Return the [X, Y] coordinate for the center point of the cell that contains the specified text.  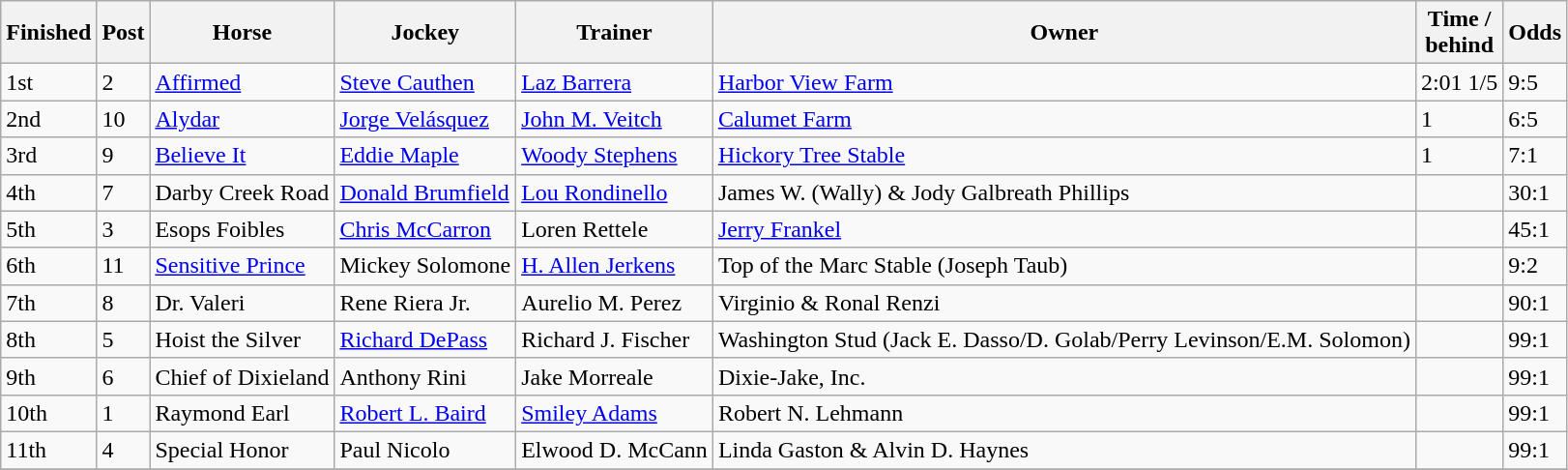
2:01 1/5 [1459, 82]
9 [124, 156]
Elwood D. McCann [615, 450]
3rd [48, 156]
9:5 [1535, 82]
Chris McCarron [425, 229]
Top of the Marc Stable (Joseph Taub) [1063, 266]
Eddie Maple [425, 156]
Post [124, 33]
7th [48, 303]
Laz Barrera [615, 82]
Steve Cauthen [425, 82]
Hoist the Silver [242, 339]
Robert N. Lehmann [1063, 413]
Robert L. Baird [425, 413]
45:1 [1535, 229]
Horse [242, 33]
Mickey Solomone [425, 266]
Smiley Adams [615, 413]
8th [48, 339]
4 [124, 450]
Trainer [615, 33]
11th [48, 450]
Aurelio M. Perez [615, 303]
Chief of Dixieland [242, 376]
9th [48, 376]
Calumet Farm [1063, 119]
7:1 [1535, 156]
Harbor View Farm [1063, 82]
Dr. Valeri [242, 303]
2 [124, 82]
2nd [48, 119]
Jorge Velásquez [425, 119]
Dixie-Jake, Inc. [1063, 376]
6 [124, 376]
7 [124, 192]
Owner [1063, 33]
Loren Rettele [615, 229]
H. Allen Jerkens [615, 266]
Paul Nicolo [425, 450]
Anthony Rini [425, 376]
Alydar [242, 119]
10th [48, 413]
3 [124, 229]
90:1 [1535, 303]
Jockey [425, 33]
Odds [1535, 33]
Time / behind [1459, 33]
Richard J. Fischer [615, 339]
6th [48, 266]
Washington Stud (Jack E. Dasso/D. Golab/Perry Levinson/E.M. Solomon) [1063, 339]
Affirmed [242, 82]
4th [48, 192]
Virginio & Ronal Renzi [1063, 303]
8 [124, 303]
Raymond Earl [242, 413]
Believe It [242, 156]
5 [124, 339]
Rene Riera Jr. [425, 303]
Hickory Tree Stable [1063, 156]
Donald Brumfield [425, 192]
John M. Veitch [615, 119]
Esops Foibles [242, 229]
10 [124, 119]
Special Honor [242, 450]
Jerry Frankel [1063, 229]
Sensitive Prince [242, 266]
Jake Morreale [615, 376]
Richard DePass [425, 339]
Darby Creek Road [242, 192]
Finished [48, 33]
James W. (Wally) & Jody Galbreath Phillips [1063, 192]
Lou Rondinello [615, 192]
9:2 [1535, 266]
Woody Stephens [615, 156]
Linda Gaston & Alvin D. Haynes [1063, 450]
30:1 [1535, 192]
11 [124, 266]
5th [48, 229]
1st [48, 82]
6:5 [1535, 119]
